For the text-containing cell, return its midpoint in [X, Y] coordinate format. 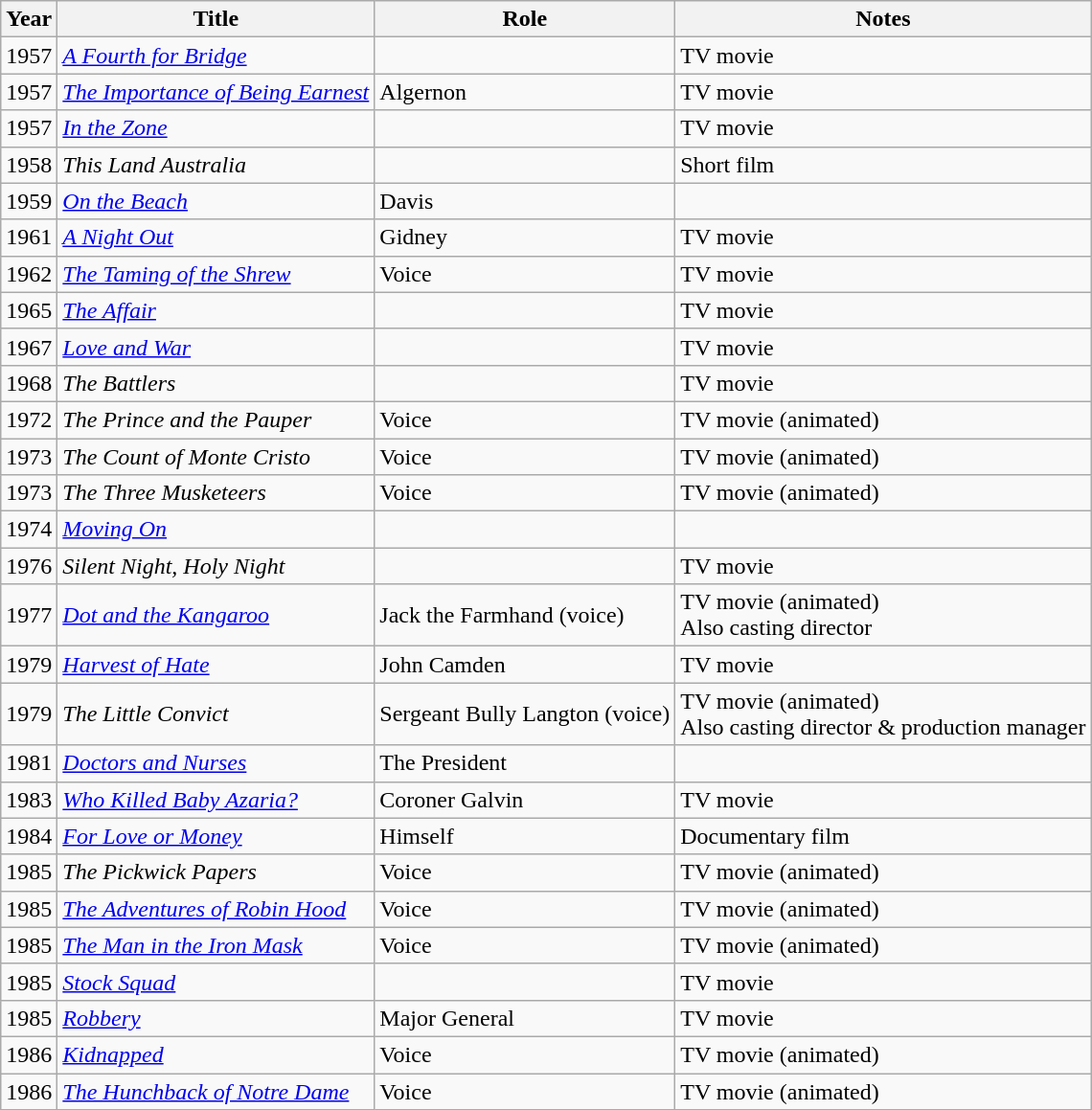
This Land Australia [216, 165]
TV movie (animated)Also casting director & production manager [883, 714]
The Affair [216, 310]
Dot and the Kangaroo [216, 615]
1974 [29, 530]
1958 [29, 165]
1976 [29, 566]
The Three Musketeers [216, 493]
Notes [883, 19]
In the Zone [216, 128]
The Adventures of Robin Hood [216, 909]
John Camden [525, 665]
The Importance of Being Earnest [216, 92]
The Count of Monte Cristo [216, 457]
On the Beach [216, 201]
Kidnapped [216, 1054]
The Prince and the Pauper [216, 419]
Who Killed Baby Azaria? [216, 800]
The Battlers [216, 383]
1965 [29, 310]
TV movie (animated)Also casting director [883, 615]
The Taming of the Shrew [216, 274]
1961 [29, 238]
Gidney [525, 238]
Robbery [216, 1018]
Love and War [216, 347]
Himself [525, 836]
The Little Convict [216, 714]
Sergeant Bully Langton (voice) [525, 714]
1977 [29, 615]
Year [29, 19]
Silent Night, Holy Night [216, 566]
Coroner Galvin [525, 800]
A Fourth for Bridge [216, 56]
Major General [525, 1018]
1972 [29, 419]
1981 [29, 763]
1959 [29, 201]
Title [216, 19]
1967 [29, 347]
Davis [525, 201]
1962 [29, 274]
Documentary film [883, 836]
Jack the Farmhand (voice) [525, 615]
For Love or Money [216, 836]
The President [525, 763]
Stock Squad [216, 982]
Moving On [216, 530]
Doctors and Nurses [216, 763]
The Man in the Iron Mask [216, 945]
1984 [29, 836]
Algernon [525, 92]
1968 [29, 383]
Short film [883, 165]
Role [525, 19]
1983 [29, 800]
Harvest of Hate [216, 665]
A Night Out [216, 238]
The Hunchback of Notre Dame [216, 1091]
The Pickwick Papers [216, 872]
